Identify which cell holds the provided text, then report its (x, y) central coordinate. 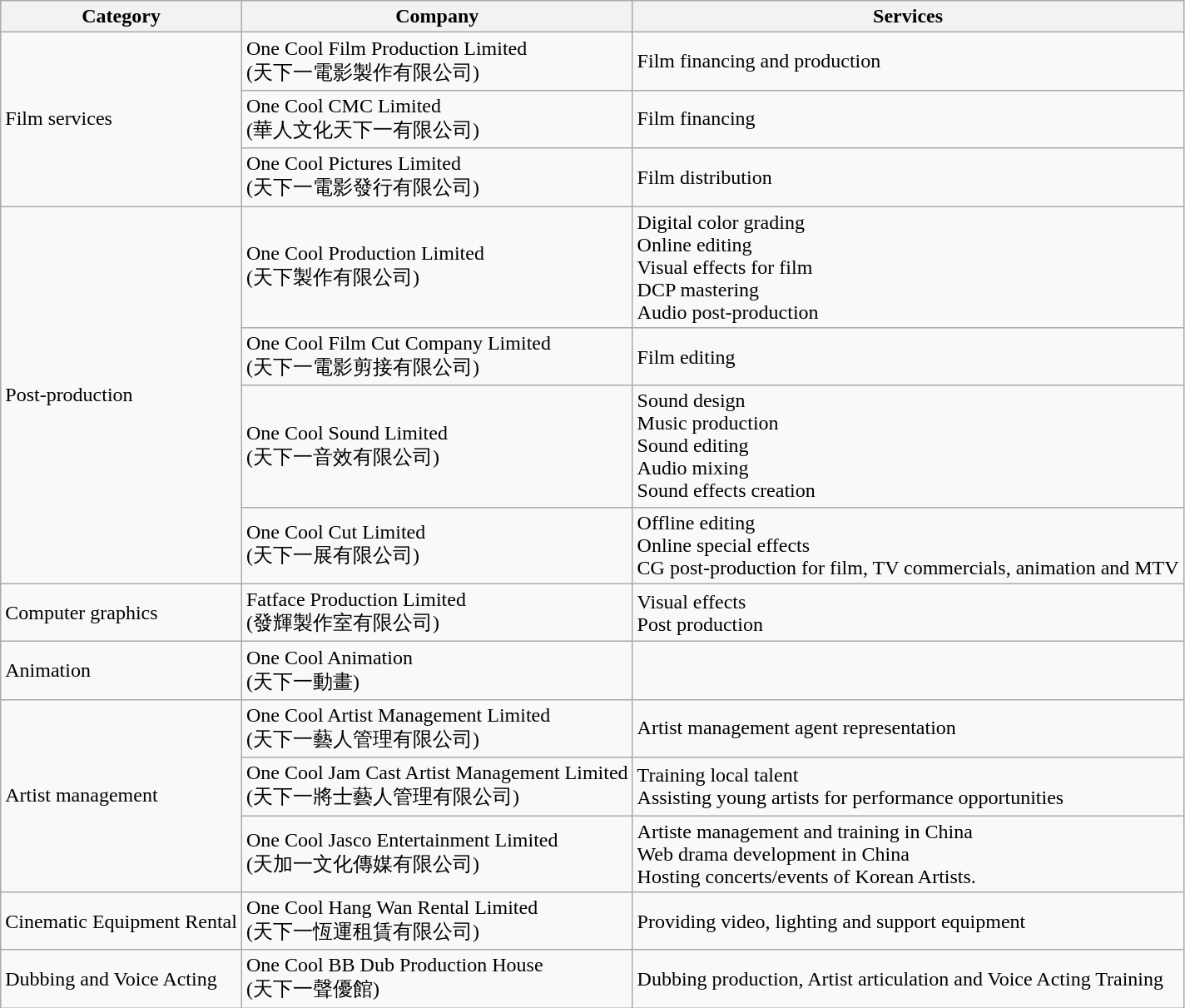
One Cool Jam Cast Artist Management Limited(天下一將士藝人管理有限公司) (437, 787)
Post-production (121, 395)
Film distribution (908, 177)
Artist management (121, 796)
One Cool Film Production Limited(天下一電影製作有限公司) (437, 62)
Film financing (908, 119)
Fatface Production Limited(發輝製作室有限公司) (437, 613)
Digital color gradingOnline editingVisual effects for filmDCP masteringAudio post-production (908, 267)
Training local talentAssisting young artists for performance opportunities (908, 787)
One Cool Cut Limited(天下一展有限公司) (437, 545)
One Cool Animation(天下一動畫) (437, 671)
One Cool Jasco Entertainment Limited(天加一文化傳媒有限公司) (437, 854)
One Cool Hang Wan Rental Limited(天下一恆運租賃有限公司) (437, 921)
Providing video, lighting and support equipment (908, 921)
Offline editingOnline special effectsCG post-production for film, TV commercials, animation and MTV (908, 545)
Category (121, 17)
Film editing (908, 357)
One Cool Production Limited(天下製作有限公司) (437, 267)
Visual effectsPost production (908, 613)
Dubbing production, Artist articulation and Voice Acting Training (908, 979)
Artist management agent representation (908, 728)
One Cool Pictures Limited(天下一電影發行有限公司) (437, 177)
Cinematic Equipment Rental (121, 921)
Sound designMusic productionSound editingAudio mixingSound effects creation (908, 446)
Computer graphics (121, 613)
Company (437, 17)
Film financing and production (908, 62)
One Cool Sound Limited(天下一音效有限公司) (437, 446)
One Cool BB Dub Production House(天下一聲優館) (437, 979)
Artiste management and training in ChinaWeb drama development in ChinaHosting concerts/events of Korean Artists. (908, 854)
Film services (121, 120)
One Cool Artist Management Limited(天下一藝人管理有限公司) (437, 728)
Services (908, 17)
One Cool Film Cut Company Limited(天下一電影剪接有限公司) (437, 357)
Animation (121, 671)
One Cool CMC Limited(華人文化天下一有限公司) (437, 119)
Dubbing and Voice Acting (121, 979)
